Determine the (x, y) coordinate at the center of the cell enclosing the given text.  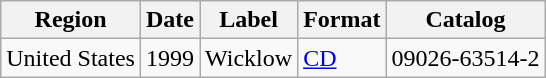
Region (71, 20)
United States (71, 58)
Label (249, 20)
09026-63514-2 (466, 58)
Wicklow (249, 58)
Format (342, 20)
Catalog (466, 20)
Date (170, 20)
CD (342, 58)
1999 (170, 58)
